Detect which cell encompasses the target text, then output its [x, y] center coordinate. 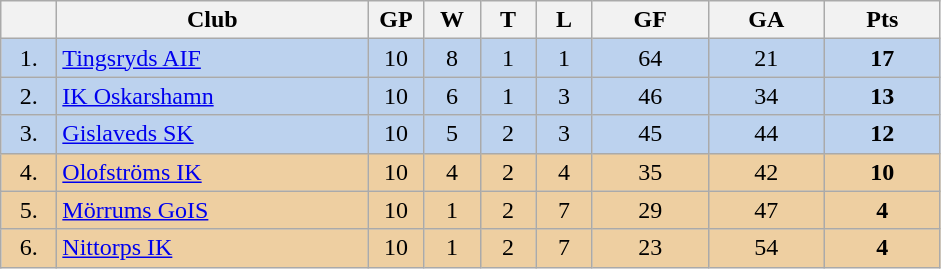
5 [452, 134]
17 [882, 58]
3. [29, 134]
W [452, 20]
42 [766, 172]
4. [29, 172]
5. [29, 210]
54 [766, 248]
29 [650, 210]
35 [650, 172]
6 [452, 96]
Club [212, 20]
34 [766, 96]
Tingsryds AIF [212, 58]
IK Oskarshamn [212, 96]
GP [396, 20]
Mörrums GoIS [212, 210]
Nittorps IK [212, 248]
6. [29, 248]
23 [650, 248]
12 [882, 134]
Olofströms IK [212, 172]
Gislaveds SK [212, 134]
21 [766, 58]
13 [882, 96]
47 [766, 210]
2. [29, 96]
64 [650, 58]
44 [766, 134]
T [508, 20]
GF [650, 20]
GA [766, 20]
Pts [882, 20]
8 [452, 58]
45 [650, 134]
46 [650, 96]
1. [29, 58]
L [564, 20]
